Search for the cell housing the specified text and yield its (X, Y) center coordinate. 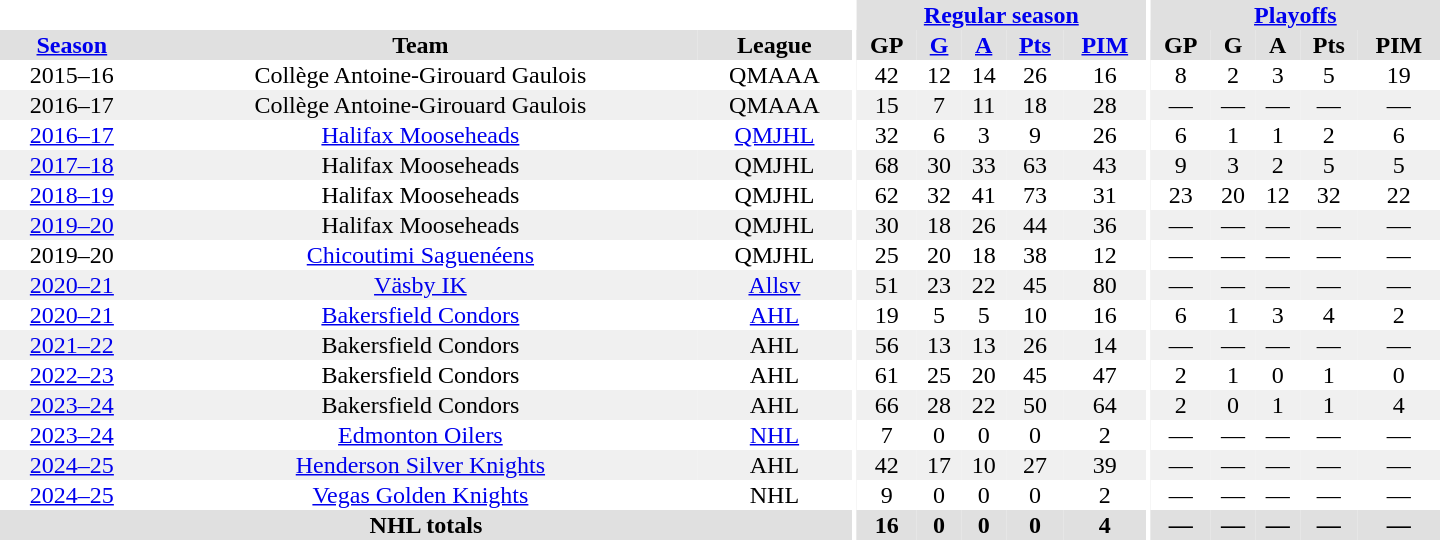
NHL totals (426, 525)
Väsby IK (420, 285)
15 (887, 105)
31 (1105, 195)
80 (1105, 285)
41 (984, 195)
63 (1035, 165)
Henderson Silver Knights (420, 465)
11 (984, 105)
66 (887, 405)
League (774, 45)
2015–16 (72, 75)
64 (1105, 405)
27 (1035, 465)
51 (887, 285)
44 (1035, 225)
Allsv (774, 285)
2017–18 (72, 165)
8 (1181, 75)
56 (887, 345)
Team (420, 45)
17 (940, 465)
Edmonton Oilers (420, 435)
61 (887, 375)
68 (887, 165)
2021–22 (72, 345)
Playoffs (1296, 15)
50 (1035, 405)
Vegas Golden Knights (420, 495)
Regular season (1002, 15)
43 (1105, 165)
62 (887, 195)
73 (1035, 195)
Chicoutimi Saguenéens (420, 255)
2018–19 (72, 195)
47 (1105, 375)
36 (1105, 225)
33 (984, 165)
38 (1035, 255)
2022–23 (72, 375)
Season (72, 45)
39 (1105, 465)
